Identify which cell holds the provided text, then report its [x, y] central coordinate. 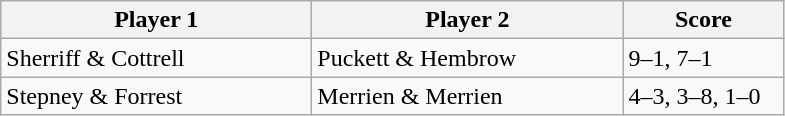
Sherriff & Cottrell [156, 58]
Stepney & Forrest [156, 96]
Puckett & Hembrow [468, 58]
Player 1 [156, 20]
Score [704, 20]
Player 2 [468, 20]
Merrien & Merrien [468, 96]
4–3, 3–8, 1–0 [704, 96]
9–1, 7–1 [704, 58]
